Output the (x, y) coordinate of the center of the cell containing the given text.  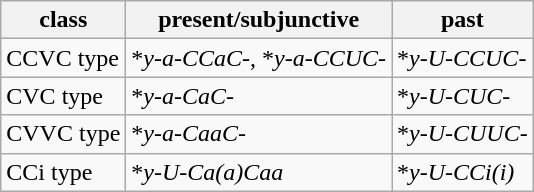
*y-a-CCaC-, *y-a-CCUC- (259, 58)
CVVC type (64, 134)
*y-a-CaC- (259, 96)
*y-U-CUC- (463, 96)
class (64, 20)
*y-U-CCi(i) (463, 172)
CVC type (64, 96)
*y-U-CUUC- (463, 134)
*y-U-Ca(a)Caa (259, 172)
present/subjunctive (259, 20)
*y-a-CaaC- (259, 134)
past (463, 20)
CCVC type (64, 58)
CCi type (64, 172)
*y-U-CCUC- (463, 58)
